Locate the cell with the specified text and output its (X, Y) center coordinate. 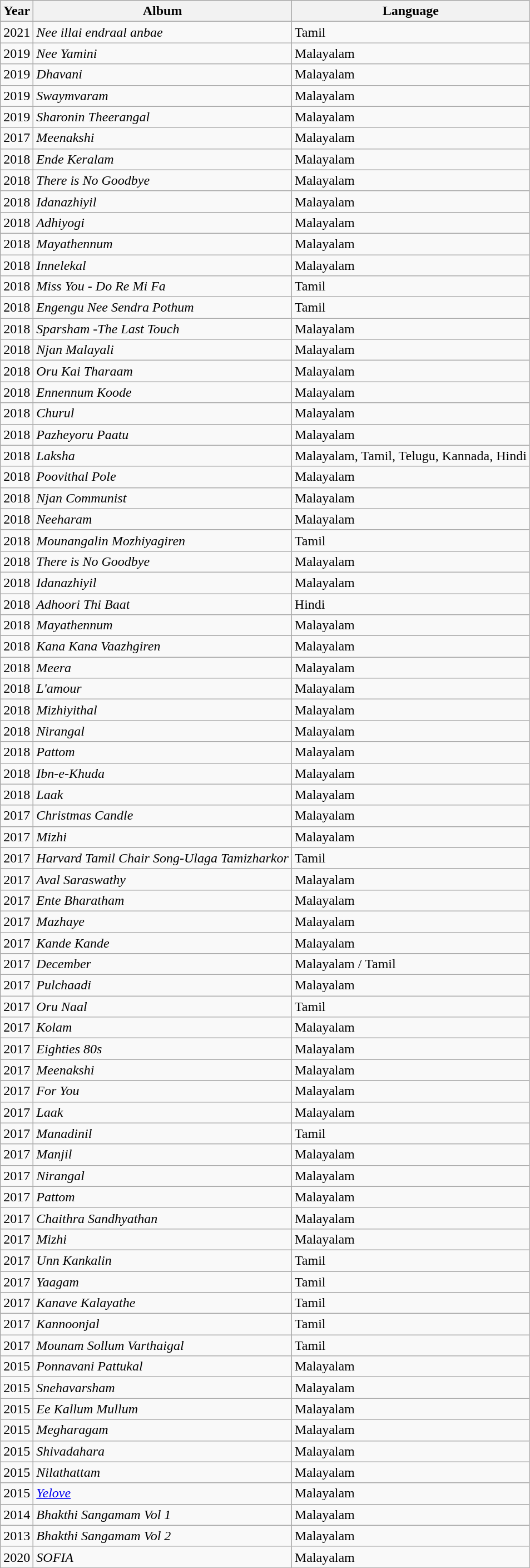
Pazheyoru Paatu (162, 435)
Mazhaye (162, 921)
Njan Malayali (162, 350)
Njan Communist (162, 498)
Kanave Kalayathe (162, 1303)
Pulchaadi (162, 985)
Nee illai endraal anbae (162, 32)
Yelove (162, 1493)
Ibn-e-Khuda (162, 773)
For You (162, 1091)
Oru Naal (162, 1007)
Mounam Sollum Varthaigal (162, 1345)
Malayalam / Tamil (410, 964)
Kande Kande (162, 943)
Ee Kallum Mullum (162, 1409)
Snehavarsham (162, 1388)
Bhakthi Sangamam Vol 2 (162, 1536)
Manadinil (162, 1133)
L'amour (162, 689)
Kolam (162, 1028)
Yaagam (162, 1281)
2021 (17, 32)
Christmas Candle (162, 816)
Ente Bharatham (162, 900)
Eighties 80s (162, 1049)
Miss You - Do Re Mi Fa (162, 287)
Harvard Tamil Chair Song-Ulaga Tamizharkor (162, 858)
Aval Saraswathy (162, 879)
Bhakthi Sangamam Vol 1 (162, 1515)
Hindi (410, 604)
Adhoori Thi Baat (162, 604)
Unn Kankalin (162, 1260)
Churul (162, 413)
Poovithal Pole (162, 477)
Kannoonjal (162, 1324)
2020 (17, 1557)
2013 (17, 1536)
Malayalam, Tamil, Telugu, Kannada, Hindi (410, 456)
Megharagam (162, 1430)
Language (410, 11)
Shivadahara (162, 1451)
SOFIA (162, 1557)
Meera (162, 668)
Neeharam (162, 519)
December (162, 964)
Kana Kana Vaazhgiren (162, 647)
Dhavani (162, 75)
Ennennum Koode (162, 392)
Chaithra Sandhyathan (162, 1218)
Mizhiyithal (162, 710)
Engengu Nee Sendra Pothum (162, 308)
Ponnavani Pattukal (162, 1367)
Album (162, 11)
Ende Keralam (162, 159)
Nilathattam (162, 1472)
Adhiyogi (162, 223)
Year (17, 11)
Swaymvaram (162, 96)
Sharonin Theerangal (162, 117)
2014 (17, 1515)
Sparsham -The Last Touch (162, 329)
Oru Kai Tharaam (162, 371)
Nee Yamini (162, 53)
Manjil (162, 1155)
Laksha (162, 456)
Innelekal (162, 265)
Mounangalin Mozhiyagiren (162, 540)
